Extract the (X, Y) coordinate from the center of the cell holding the provided text.  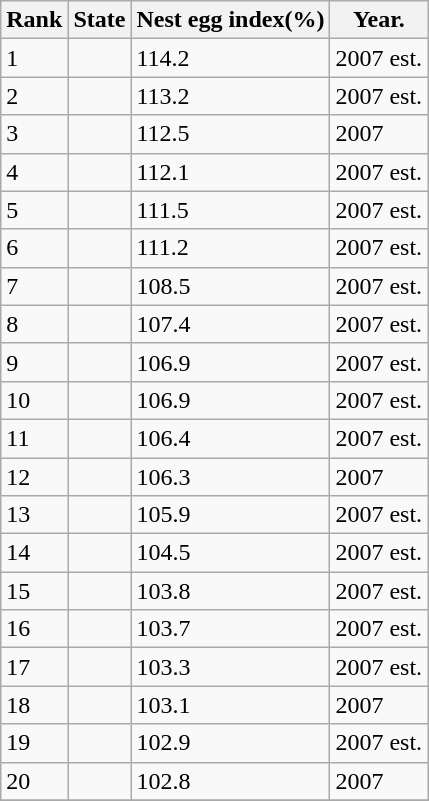
17 (34, 667)
113.2 (230, 96)
111.2 (230, 248)
19 (34, 743)
105.9 (230, 515)
18 (34, 705)
State (100, 20)
103.3 (230, 667)
Year. (379, 20)
103.7 (230, 629)
16 (34, 629)
Rank (34, 20)
112.5 (230, 134)
8 (34, 324)
6 (34, 248)
11 (34, 438)
13 (34, 515)
102.8 (230, 781)
106.4 (230, 438)
103.1 (230, 705)
106.3 (230, 477)
102.9 (230, 743)
14 (34, 553)
5 (34, 210)
111.5 (230, 210)
112.1 (230, 172)
20 (34, 781)
9 (34, 362)
15 (34, 591)
2 (34, 96)
4 (34, 172)
103.8 (230, 591)
1 (34, 58)
Nest egg index(%) (230, 20)
104.5 (230, 553)
10 (34, 400)
108.5 (230, 286)
3 (34, 134)
7 (34, 286)
107.4 (230, 324)
12 (34, 477)
114.2 (230, 58)
